Output the [X, Y] coordinate of the center of the cell containing the given text.  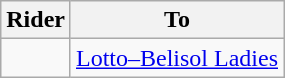
Lotto–Belisol Ladies [176, 58]
To [176, 20]
Rider [36, 20]
